For the text-containing cell, return its midpoint in [x, y] coordinate format. 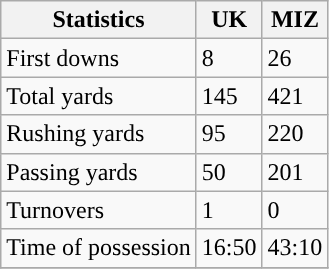
Total yards [99, 96]
Time of possession [99, 248]
Turnovers [99, 210]
Passing yards [99, 172]
421 [295, 96]
201 [295, 172]
Rushing yards [99, 134]
16:50 [229, 248]
220 [295, 134]
8 [229, 58]
26 [295, 58]
145 [229, 96]
First downs [99, 58]
95 [229, 134]
MIZ [295, 20]
50 [229, 172]
43:10 [295, 248]
UK [229, 20]
0 [295, 210]
1 [229, 210]
Statistics [99, 20]
